From the cell containing the given text, extract its center point as [X, Y] coordinate. 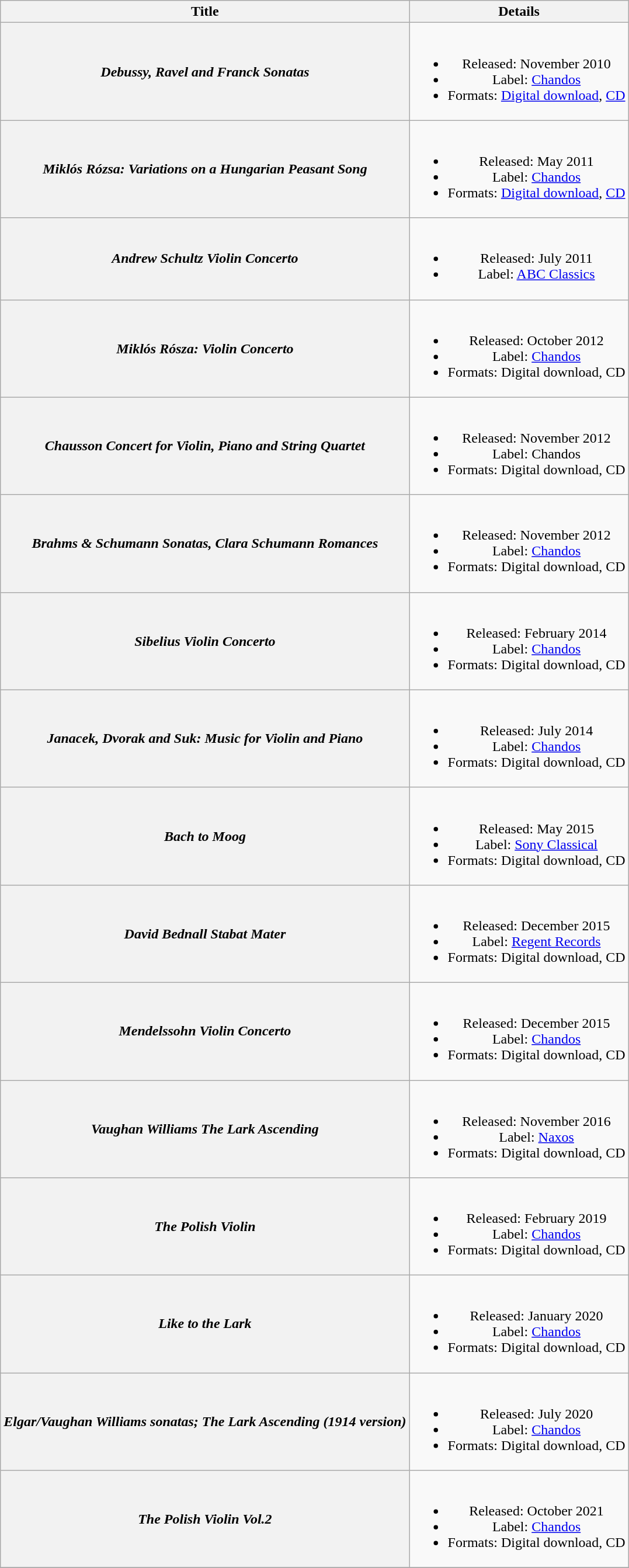
The Polish Violin Vol.2 [205, 1520]
Released: May 2011Label: ChandosFormats: Digital download, CD [519, 169]
Miklós Rósza: Violin Concerto [205, 348]
Vaughan Williams The Lark Ascending [205, 1129]
Miklós Rózsa: Variations on a Hungarian Peasant Song [205, 169]
Released: July 2014Label: ChandosFormats: Digital download, CD [519, 738]
Released: October 2021Label: ChandosFormats: Digital download, CD [519, 1520]
Andrew Schultz Violin Concerto [205, 259]
Like to the Lark [205, 1324]
Released: May 2015Label: Sony ClassicalFormats: Digital download, CD [519, 836]
Released: December 2015Label: ChandosFormats: Digital download, CD [519, 1031]
Released: July 2020Label: ChandosFormats: Digital download, CD [519, 1421]
Released: December 2015Label: Regent RecordsFormats: Digital download, CD [519, 933]
The Polish Violin [205, 1226]
Released: January 2020Label: ChandosFormats: Digital download, CD [519, 1324]
Elgar/Vaughan Williams sonatas; The Lark Ascending (1914 version) [205, 1421]
Brahms & Schumann Sonatas, Clara Schumann Romances [205, 543]
Bach to Moog [205, 836]
Released: November 2016Label: NaxosFormats: Digital download, CD [519, 1129]
Mendelssohn Violin Concerto [205, 1031]
David Bednall Stabat Mater [205, 933]
Released: November 2010Label: ChandosFormats: Digital download, CD [519, 71]
Released: July 2011Label: ABC Classics [519, 259]
Details [519, 12]
Released: February 2014Label: ChandosFormats: Digital download, CD [519, 641]
Janacek, Dvorak and Suk: Music for Violin and Piano [205, 738]
Released: October 2012Label: ChandosFormats: Digital download, CD [519, 348]
Sibelius Violin Concerto [205, 641]
Released: February 2019Label: ChandosFormats: Digital download, CD [519, 1226]
Debussy, Ravel and Franck Sonatas [205, 71]
Chausson Concert for Violin, Piano and String Quartet [205, 446]
Title [205, 12]
